From the cell containing the given text, extract its center point as (x, y) coordinate. 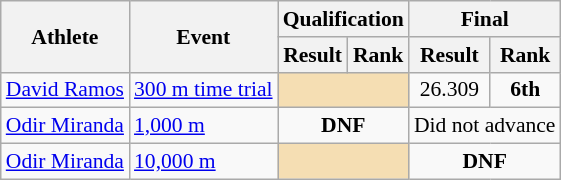
Did not advance (485, 126)
26.309 (450, 90)
Athlete (65, 36)
300 m time trial (204, 90)
10,000 m (204, 162)
Qualification (344, 19)
6th (526, 90)
Final (485, 19)
David Ramos (65, 90)
Event (204, 36)
1,000 m (204, 126)
